Extract the (X, Y) coordinate from the center of the cell holding the provided text.  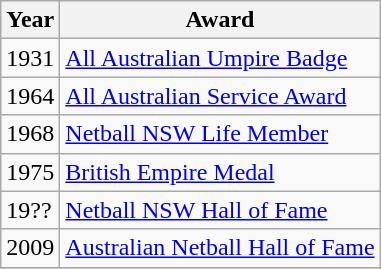
Netball NSW Life Member (220, 134)
Australian Netball Hall of Fame (220, 248)
All Australian Umpire Badge (220, 58)
1975 (30, 172)
1968 (30, 134)
British Empire Medal (220, 172)
Award (220, 20)
2009 (30, 248)
19?? (30, 210)
All Australian Service Award (220, 96)
Netball NSW Hall of Fame (220, 210)
1931 (30, 58)
Year (30, 20)
1964 (30, 96)
